Detect which cell encompasses the target text, then output its [x, y] center coordinate. 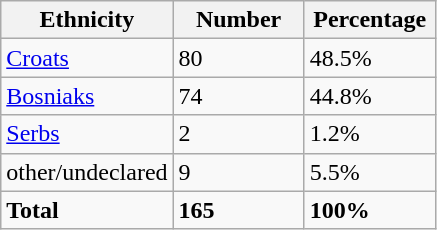
Bosniaks [87, 96]
Serbs [87, 134]
Percentage [370, 20]
Number [238, 20]
44.8% [370, 96]
48.5% [370, 58]
5.5% [370, 172]
Total [87, 210]
Ethnicity [87, 20]
Croats [87, 58]
9 [238, 172]
74 [238, 96]
other/undeclared [87, 172]
1.2% [370, 134]
2 [238, 134]
165 [238, 210]
100% [370, 210]
80 [238, 58]
